Return the (X, Y) coordinate for the center point of the cell that contains the specified text.  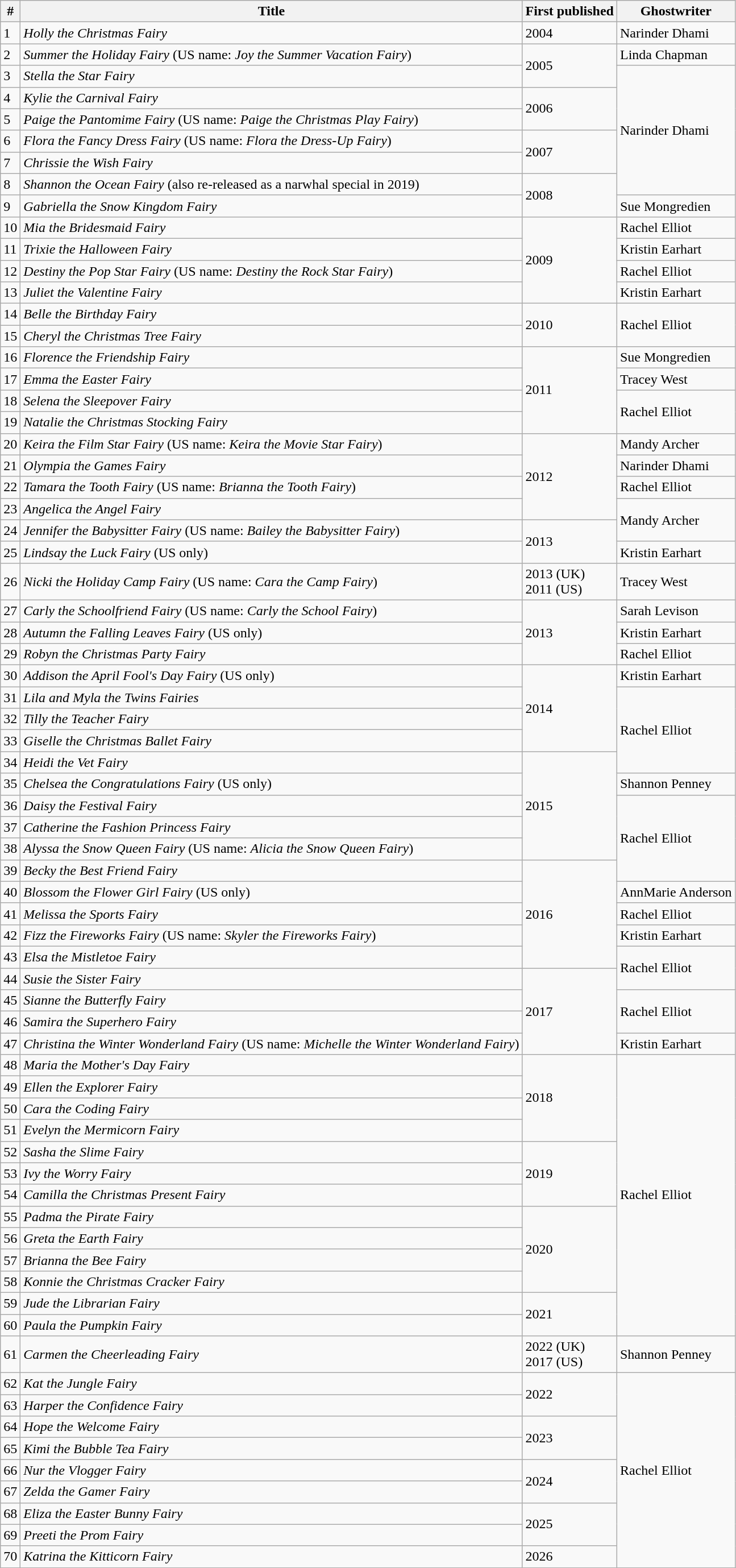
48 (10, 1065)
Daisy the Festival Fairy (272, 806)
36 (10, 806)
2020 (569, 1249)
Linda Chapman (676, 55)
Destiny the Pop Star Fairy (US name: Destiny the Rock Star Fairy) (272, 271)
2018 (569, 1098)
2011 (569, 390)
2 (10, 55)
Greta the Earth Fairy (272, 1238)
2005 (569, 65)
Natalie the Christmas Stocking Fairy (272, 422)
15 (10, 336)
19 (10, 422)
10 (10, 227)
Title (272, 11)
Angelica the Angel Fairy (272, 509)
Lila and Myla the Twins Fairies (272, 698)
Blossom the Flower Girl Fairy (US only) (272, 892)
59 (10, 1303)
2012 (569, 476)
Nur the Vlogger Fairy (272, 1470)
Evelyn the Mermicorn Fairy (272, 1130)
Christina the Winter Wonderland Fairy (US name: Michelle the Winter Wonderland Fairy) (272, 1044)
17 (10, 379)
Konnie the Christmas Cracker Fairy (272, 1281)
Fizz the Fireworks Fairy (US name: Skyler the Fireworks Fairy) (272, 935)
Summer the Holiday Fairy (US name: Joy the Summer Vacation Fairy) (272, 55)
Mia the Bridesmaid Fairy (272, 227)
Padma the Pirate Fairy (272, 1217)
38 (10, 849)
51 (10, 1130)
Elsa the Mistletoe Fairy (272, 957)
2016 (569, 914)
23 (10, 509)
61 (10, 1354)
69 (10, 1535)
Shannon the Ocean Fairy (also re-released as a narwhal special in 2019) (272, 184)
30 (10, 676)
26 (10, 581)
2013 (UK)2011 (US) (569, 581)
Nicki the Holiday Camp Fairy (US name: Cara the Camp Fairy) (272, 581)
5 (10, 119)
35 (10, 784)
First published (569, 11)
Katrina the Kitticorn Fairy (272, 1557)
Hope the Welcome Fairy (272, 1427)
11 (10, 249)
Becky the Best Friend Fairy (272, 870)
Florence the Friendship Fairy (272, 358)
31 (10, 698)
Juliet the Valentine Fairy (272, 293)
58 (10, 1281)
56 (10, 1238)
Kylie the Carnival Fairy (272, 98)
20 (10, 444)
Harper the Confidence Fairy (272, 1405)
60 (10, 1325)
Kimi the Bubble Tea Fairy (272, 1449)
Melissa the Sports Fairy (272, 914)
Catherine the Fashion Princess Fairy (272, 827)
Autumn the Falling Leaves Fairy (US only) (272, 633)
57 (10, 1260)
Susie the Sister Fairy (272, 978)
Giselle the Christmas Ballet Fairy (272, 741)
Belle the Birthday Fairy (272, 314)
2026 (569, 1557)
2004 (569, 33)
Ivy the Worry Fairy (272, 1173)
39 (10, 870)
Lindsay the Luck Fairy (US only) (272, 552)
50 (10, 1109)
Tamara the Tooth Fairy (US name: Brianna the Tooth Fairy) (272, 487)
Carmen the Cheerleading Fairy (272, 1354)
Jude the Librarian Fairy (272, 1303)
Paige the Pantomime Fairy (US name: Paige the Christmas Play Fairy) (272, 119)
Chelsea the Congratulations Fairy (US only) (272, 784)
Sasha the Slime Fairy (272, 1152)
Sarah Levison (676, 611)
Flora the Fancy Dress Fairy (US name: Flora the Dress-Up Fairy) (272, 141)
54 (10, 1195)
53 (10, 1173)
42 (10, 935)
Samira the Superhero Fairy (272, 1022)
2006 (569, 109)
45 (10, 1001)
21 (10, 466)
2023 (569, 1438)
Keira the Film Star Fairy (US name: Keira the Movie Star Fairy) (272, 444)
Selena the Sleepover Fairy (272, 401)
13 (10, 293)
65 (10, 1449)
67 (10, 1492)
Alyssa the Snow Queen Fairy (US name: Alicia the Snow Queen Fairy) (272, 849)
6 (10, 141)
1 (10, 33)
12 (10, 271)
49 (10, 1087)
2021 (569, 1314)
3 (10, 76)
62 (10, 1384)
Tilly the Teacher Fairy (272, 719)
Robyn the Christmas Party Fairy (272, 654)
28 (10, 633)
34 (10, 762)
Paula the Pumpkin Fairy (272, 1325)
2008 (569, 195)
2014 (569, 708)
Cara the Coding Fairy (272, 1109)
29 (10, 654)
63 (10, 1405)
2009 (569, 260)
Trixie the Halloween Fairy (272, 249)
52 (10, 1152)
7 (10, 163)
Ghostwriter (676, 11)
Cheryl the Christmas Tree Fairy (272, 336)
18 (10, 401)
2022 (569, 1395)
Preeti the Prom Fairy (272, 1535)
55 (10, 1217)
Kat the Jungle Fairy (272, 1384)
68 (10, 1513)
2025 (569, 1524)
43 (10, 957)
Emma the Easter Fairy (272, 379)
2024 (569, 1481)
14 (10, 314)
Olympia the Games Fairy (272, 466)
2017 (569, 1011)
Brianna the Bee Fairy (272, 1260)
70 (10, 1557)
22 (10, 487)
9 (10, 206)
44 (10, 978)
Jennifer the Babysitter Fairy (US name: Bailey the Babysitter Fairy) (272, 530)
Maria the Mother's Day Fairy (272, 1065)
Sianne the Butterfly Fairy (272, 1001)
2007 (569, 152)
AnnMarie Anderson (676, 892)
Gabriella the Snow Kingdom Fairy (272, 206)
41 (10, 914)
Holly the Christmas Fairy (272, 33)
24 (10, 530)
Ellen the Explorer Fairy (272, 1087)
37 (10, 827)
# (10, 11)
Chrissie the Wish Fairy (272, 163)
46 (10, 1022)
Zelda the Gamer Fairy (272, 1492)
2010 (569, 325)
32 (10, 719)
2022 (UK)2017 (US) (569, 1354)
2019 (569, 1173)
Camilla the Christmas Present Fairy (272, 1195)
47 (10, 1044)
Addison the April Fool's Day Fairy (US only) (272, 676)
64 (10, 1427)
4 (10, 98)
Stella the Star Fairy (272, 76)
33 (10, 741)
8 (10, 184)
25 (10, 552)
Eliza the Easter Bunny Fairy (272, 1513)
Heidi the Vet Fairy (272, 762)
Carly the Schoolfriend Fairy (US name: Carly the School Fairy) (272, 611)
2015 (569, 806)
40 (10, 892)
27 (10, 611)
16 (10, 358)
66 (10, 1470)
